Detect which cell encompasses the target text, then output its [X, Y] center coordinate. 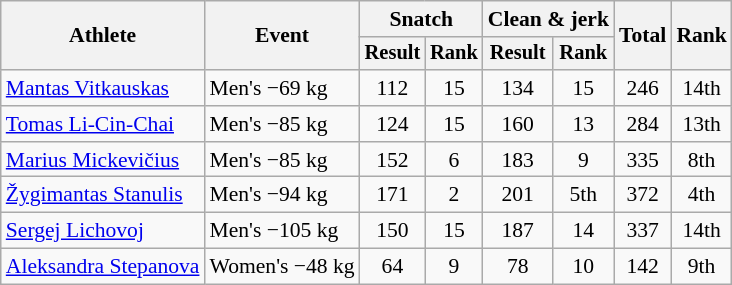
2 [454, 195]
124 [393, 124]
13th [702, 124]
171 [393, 195]
246 [642, 88]
Women's −48 kg [282, 267]
Men's −105 kg [282, 231]
78 [518, 267]
187 [518, 231]
112 [393, 88]
Snatch [422, 19]
372 [642, 195]
134 [518, 88]
Aleksandra Stepanova [103, 267]
152 [393, 160]
Men's −94 kg [282, 195]
Marius Mickevičius [103, 160]
160 [518, 124]
Event [282, 36]
183 [518, 160]
9th [702, 267]
337 [642, 231]
Total [642, 36]
5th [584, 195]
Žygimantas Stanulis [103, 195]
Sergej Lichovoj [103, 231]
Athlete [103, 36]
Clean & jerk [548, 19]
4th [702, 195]
8th [702, 160]
284 [642, 124]
14 [584, 231]
335 [642, 160]
13 [584, 124]
Tomas Li-Cin-Chai [103, 124]
142 [642, 267]
6 [454, 160]
64 [393, 267]
Men's −69 kg [282, 88]
10 [584, 267]
Mantas Vitkauskas [103, 88]
201 [518, 195]
150 [393, 231]
